Provide the (X, Y) coordinate of the cell's center where the given text is located.  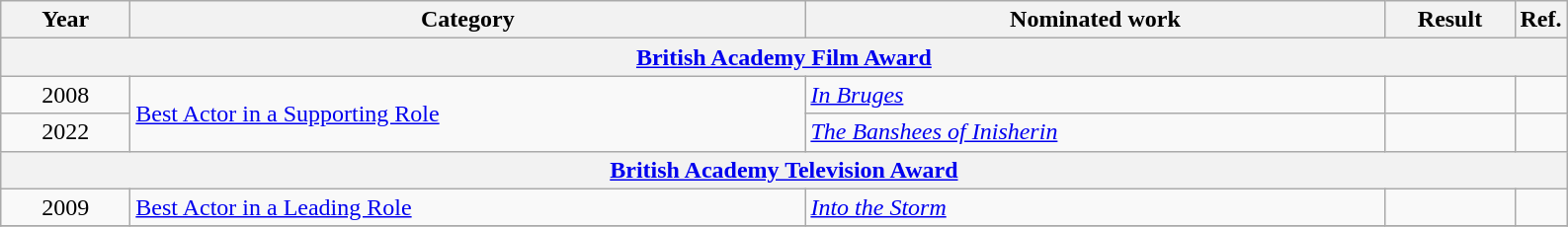
Best Actor in a Supporting Role (468, 113)
The Banshees of Inisherin (1095, 132)
2022 (65, 132)
Category (468, 20)
2009 (65, 207)
2008 (65, 95)
Best Actor in a Leading Role (468, 207)
Nominated work (1095, 20)
Into the Storm (1095, 207)
Year (65, 20)
British Academy Film Award (784, 57)
Result (1450, 20)
Ref. (1541, 20)
In Bruges (1095, 95)
British Academy Television Award (784, 170)
